Identify which cell holds the provided text, then report its (X, Y) central coordinate. 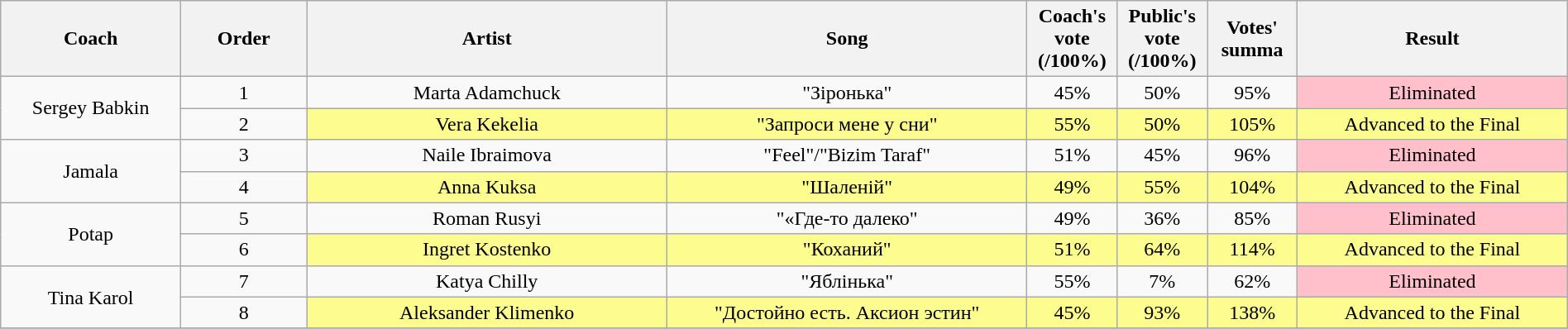
Potap (91, 234)
85% (1252, 218)
36% (1163, 218)
62% (1252, 281)
Coach's vote (/100%) (1072, 39)
Vera Kekelia (487, 124)
114% (1252, 250)
64% (1163, 250)
"«Где-то далеко" (847, 218)
Public's vote (/100%) (1163, 39)
105% (1252, 124)
7 (244, 281)
Aleksander Klimenko (487, 312)
"Зiронька" (847, 93)
Anna Kuksа (487, 187)
Katya Chilly (487, 281)
"Яблiнька" (847, 281)
"Достойно есть. Аксион эстин" (847, 312)
Marta Adamchuck (487, 93)
Result (1432, 39)
"Шаленiй" (847, 187)
Order (244, 39)
"Коханий" (847, 250)
Naile Ibraimova (487, 155)
1 (244, 93)
6 (244, 250)
Tina Karol (91, 297)
104% (1252, 187)
"Feel"/"Bizim Taraf" (847, 155)
Artist (487, 39)
138% (1252, 312)
"Запроси мене у сни" (847, 124)
8 (244, 312)
93% (1163, 312)
Roman Rusyi (487, 218)
2 (244, 124)
Ingret Kostenko (487, 250)
5 (244, 218)
Jamala (91, 171)
Votes' summa (1252, 39)
Coach (91, 39)
96% (1252, 155)
7% (1163, 281)
95% (1252, 93)
Song (847, 39)
Sergey Babkin (91, 108)
4 (244, 187)
3 (244, 155)
